Capture the cell that displays the provided text and extract its (x, y) central coordinate. 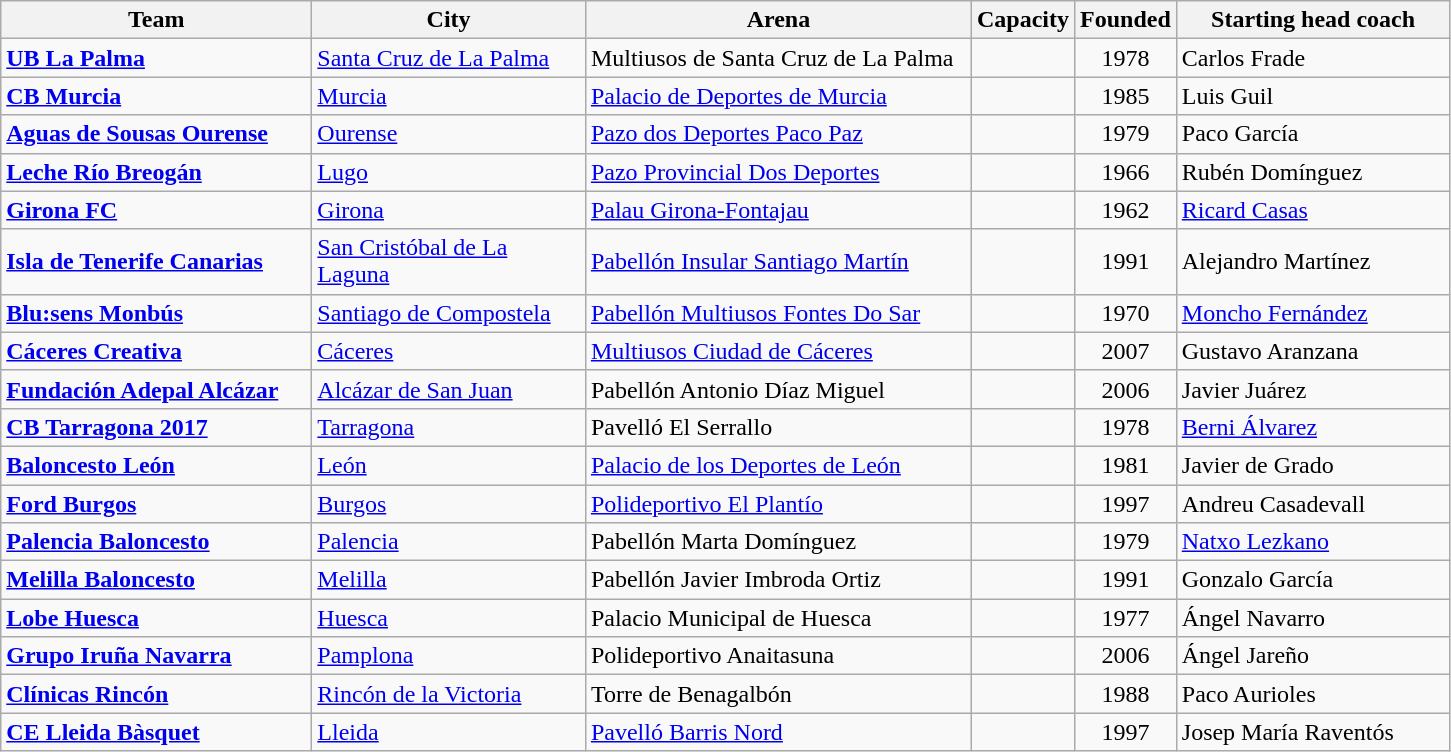
Ford Burgos (156, 503)
Pazo dos Deportes Paco Paz (778, 134)
Baloncesto León (156, 465)
Grupo Iruña Navarra (156, 656)
Lobe Huesca (156, 618)
Pabellón Javier Imbroda Ortiz (778, 580)
Clínicas Rincón (156, 694)
Pabellón Antonio Díaz Miguel (778, 389)
Arena (778, 20)
Santa Cruz de La Palma (449, 58)
1970 (1125, 313)
Polideportivo Anaitasuna (778, 656)
Ángel Navarro (1313, 618)
Isla de Tenerife Canarias (156, 262)
León (449, 465)
Murcia (449, 96)
Ricard Casas (1313, 210)
1962 (1125, 210)
Palencia Baloncesto (156, 542)
Pamplona (449, 656)
Melilla (449, 580)
Aguas de Sousas Ourense (156, 134)
Javier de Grado (1313, 465)
Alcázar de San Juan (449, 389)
1977 (1125, 618)
Pabellón Marta Domínguez (778, 542)
Palencia (449, 542)
Rincón de la Victoria (449, 694)
Palacio Municipal de Huesca (778, 618)
Leche Río Breogán (156, 172)
1988 (1125, 694)
Ángel Jareño (1313, 656)
Alejandro Martínez (1313, 262)
Multiusos Ciudad de Cáceres (778, 351)
Huesca (449, 618)
Santiago de Compostela (449, 313)
City (449, 20)
Luis Guil (1313, 96)
Girona FC (156, 210)
Moncho Fernández (1313, 313)
Palacio de los Deportes de León (778, 465)
Cáceres Creativa (156, 351)
Cáceres (449, 351)
Tarragona (449, 427)
CB Murcia (156, 96)
Girona (449, 210)
Capacity (1022, 20)
Burgos (449, 503)
Carlos Frade (1313, 58)
Pazo Provincial Dos Deportes (778, 172)
CB Tarragona 2017 (156, 427)
Polideportivo El Plantío (778, 503)
Pabellón Insular Santiago Martín (778, 262)
Gonzalo García (1313, 580)
San Cristóbal de La Laguna (449, 262)
Multiusos de Santa Cruz de La Palma (778, 58)
CE Lleida Bàsquet (156, 732)
1985 (1125, 96)
Fundación Adepal Alcázar (156, 389)
Palau Girona-Fontajau (778, 210)
Pavelló El Serrallo (778, 427)
Javier Juárez (1313, 389)
2007 (1125, 351)
Blu:sens Monbús (156, 313)
Lugo (449, 172)
Pavelló Barris Nord (778, 732)
Torre de Benagalbón (778, 694)
Founded (1125, 20)
Team (156, 20)
Paco Aurioles (1313, 694)
Paco García (1313, 134)
1966 (1125, 172)
1981 (1125, 465)
Lleida (449, 732)
Melilla Baloncesto (156, 580)
Josep María Raventós (1313, 732)
UB La Palma (156, 58)
Ourense (449, 134)
Natxo Lezkano (1313, 542)
Andreu Casadevall (1313, 503)
Starting head coach (1313, 20)
Pabellón Multiusos Fontes Do Sar (778, 313)
Gustavo Aranzana (1313, 351)
Palacio de Deportes de Murcia (778, 96)
Rubén Domínguez (1313, 172)
Berni Álvarez (1313, 427)
